Detect which cell encompasses the target text, then output its (x, y) center coordinate. 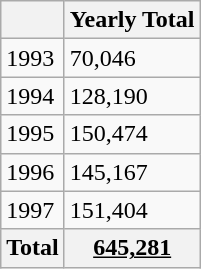
1997 (33, 210)
150,474 (132, 134)
1993 (33, 58)
128,190 (132, 96)
1994 (33, 96)
Total (33, 248)
645,281 (132, 248)
70,046 (132, 58)
1996 (33, 172)
Yearly Total (132, 20)
1995 (33, 134)
145,167 (132, 172)
151,404 (132, 210)
